Locate the cell with the specified text and output its (x, y) center coordinate. 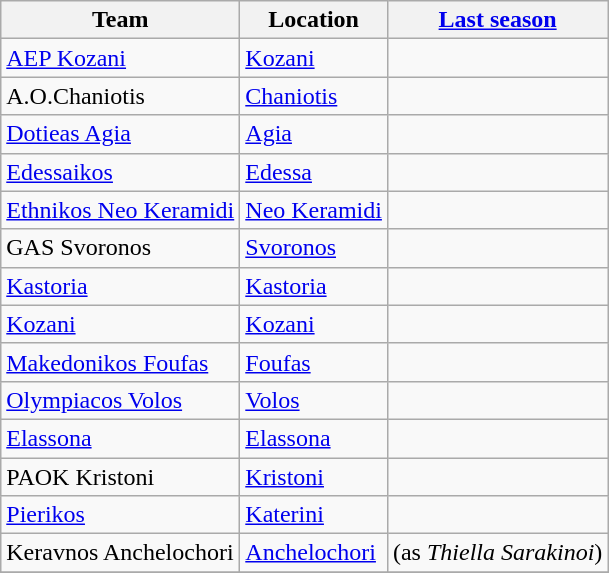
Olympiacos Volos (120, 400)
A.O.Chaniotis (120, 96)
Foufas (314, 362)
Katerini (314, 515)
Kristoni (314, 477)
Anchelochori (314, 553)
(as Thiella Sarakinoi) (497, 553)
Pierikos (120, 515)
Makedonikos Foufas (120, 362)
Keravnos Anchelochori (120, 553)
Ethnikos Neo Keramidi (120, 210)
Svoronos (314, 248)
Location (314, 20)
Team (120, 20)
Volos (314, 400)
Neo Keramidi (314, 210)
Agia (314, 134)
GAS Svoronos (120, 248)
Edessa (314, 172)
Edessaikos (120, 172)
Last season (497, 20)
Dotieas Agia (120, 134)
PAOK Kristoni (120, 477)
AEP Kozani (120, 58)
Chaniotis (314, 96)
